Identify which cell holds the provided text, then report its (X, Y) central coordinate. 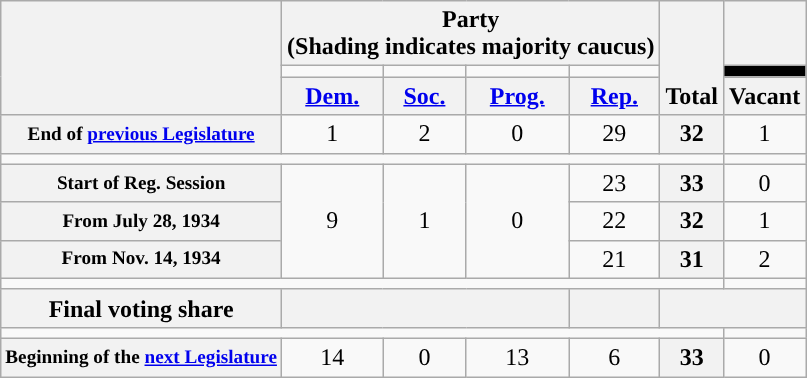
From Nov. 14, 1934 (142, 259)
Dem. (333, 96)
21 (614, 259)
Rep. (614, 96)
Soc. (424, 96)
Prog. (518, 96)
22 (614, 221)
End of previous Legislature (142, 134)
23 (614, 183)
14 (333, 357)
Start of Reg. Session (142, 183)
Party (Shading indicates majority caucus) (471, 34)
Total (692, 58)
Beginning of the next Legislature (142, 357)
6 (614, 357)
Vacant (764, 96)
29 (614, 134)
9 (333, 221)
13 (518, 357)
Final voting share (142, 308)
From July 28, 1934 (142, 221)
31 (692, 259)
